Extract the [X, Y] coordinate from the center of the cell holding the provided text.  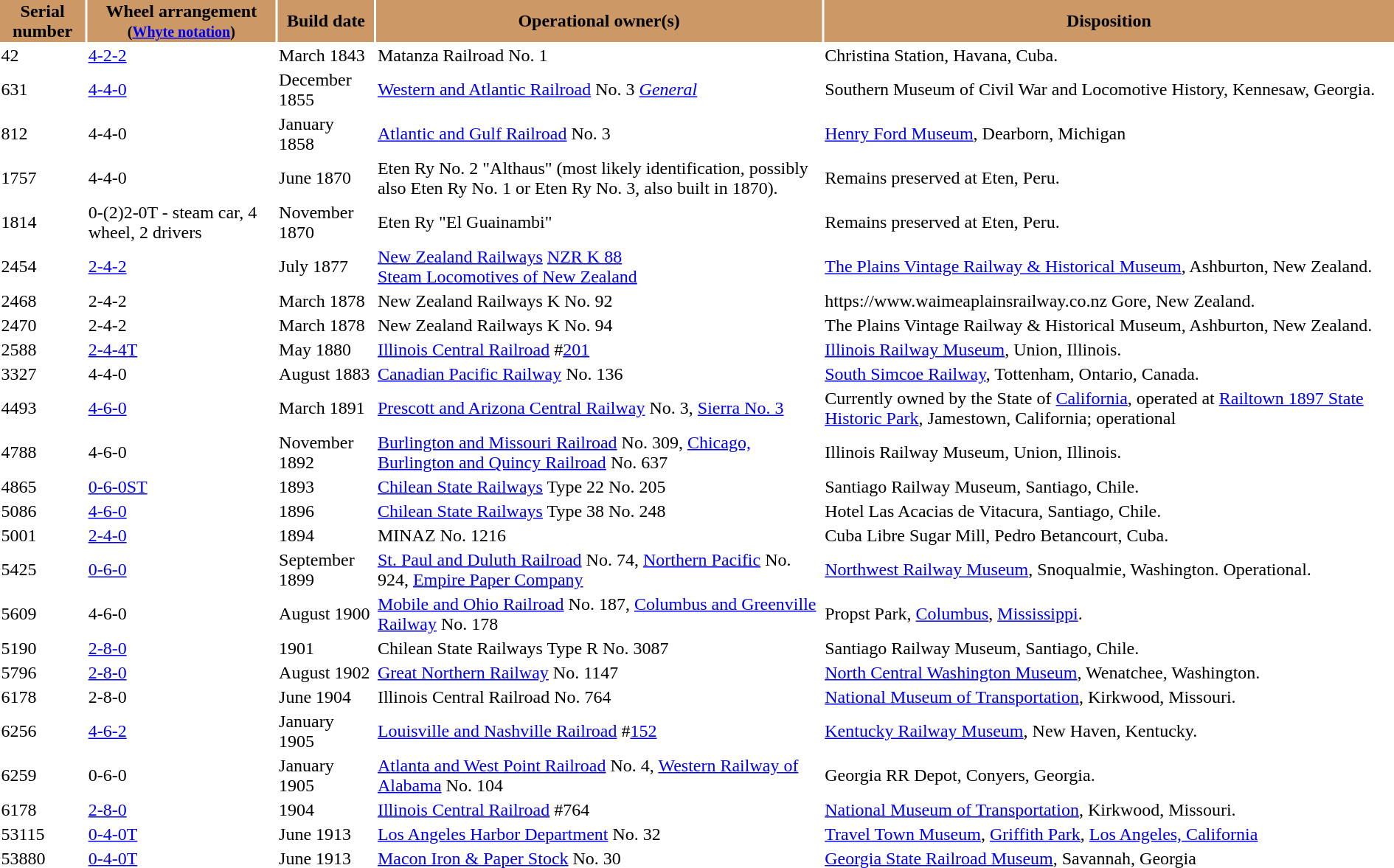
August 1883 [326, 374]
Disposition [1109, 21]
Eten Ry No. 2 "Althaus" (most likely identification, possibly also Eten Ry No. 1 or Eten Ry No. 3, also built in 1870). [599, 178]
MINAZ No. 1216 [599, 535]
Propst Park, Columbus, Mississippi. [1109, 614]
St. Paul and Duluth Railroad No. 74, Northern Pacific No. 924, Empire Paper Company [599, 569]
2470 [43, 325]
New Zealand Railways K No. 92 [599, 301]
Travel Town Museum, Griffith Park, Los Angeles, California [1109, 834]
Chilean State Railways Type 38 No. 248 [599, 511]
2-4-0 [181, 535]
June 1870 [326, 178]
631 [43, 90]
4-2-2 [181, 55]
Kentucky Railway Museum, New Haven, Kentucky. [1109, 732]
1814 [43, 223]
5086 [43, 511]
Operational owner(s) [599, 21]
Eten Ry "El Guainambi" [599, 223]
53115 [43, 834]
Illinois Central Railroad No. 764 [599, 697]
December 1855 [326, 90]
1896 [326, 511]
4493 [43, 409]
New Zealand Railways K No. 94 [599, 325]
1893 [326, 487]
July 1877 [326, 267]
0-6-0ST [181, 487]
5190 [43, 648]
August 1900 [326, 614]
1904 [326, 810]
June 1913 [326, 834]
Henry Ford Museum, Dearborn, Michigan [1109, 134]
Illinois Central Railroad #201 [599, 350]
2588 [43, 350]
https://www.waimeaplainsrailway.co.nz Gore, New Zealand. [1109, 301]
4788 [43, 453]
Hotel Las Acacias de Vitacura, Santiago, Chile. [1109, 511]
Serial number [43, 21]
March 1891 [326, 409]
August 1902 [326, 673]
November 1870 [326, 223]
May 1880 [326, 350]
42 [43, 55]
June 1904 [326, 697]
1757 [43, 178]
Great Northern Railway No. 1147 [599, 673]
Wheel arrangement(Whyte notation) [181, 21]
0-4-0T [181, 834]
South Simcoe Railway, Tottenham, Ontario, Canada. [1109, 374]
Currently owned by the State of California, operated at Railtown 1897 State Historic Park, Jamestown, California; operational [1109, 409]
0-(2)2-0T - steam car, 4 wheel, 2 drivers [181, 223]
Prescott and Arizona Central Railway No. 3, Sierra No. 3 [599, 409]
Cuba Libre Sugar Mill, Pedro Betancourt, Cuba. [1109, 535]
5425 [43, 569]
March 1843 [326, 55]
September 1899 [326, 569]
New Zealand Railways NZR K 88Steam Locomotives of New Zealand [599, 267]
4865 [43, 487]
3327 [43, 374]
4-6-2 [181, 732]
November 1892 [326, 453]
Georgia RR Depot, Conyers, Georgia. [1109, 776]
Chilean State Railways Type R No. 3087 [599, 648]
6256 [43, 732]
Los Angeles Harbor Department No. 32 [599, 834]
Burlington and Missouri Railroad No. 309, Chicago, Burlington and Quincy Railroad No. 637 [599, 453]
5796 [43, 673]
January 1858 [326, 134]
2-4-4T [181, 350]
2468 [43, 301]
Atlantic and Gulf Railroad No. 3 [599, 134]
Northwest Railway Museum, Snoqualmie, Washington. Operational. [1109, 569]
1901 [326, 648]
Canadian Pacific Railway No. 136 [599, 374]
2454 [43, 267]
Mobile and Ohio Railroad No. 187, Columbus and Greenville Railway No. 178 [599, 614]
Christina Station, Havana, Cuba. [1109, 55]
Chilean State Railways Type 22 No. 205 [599, 487]
5609 [43, 614]
Illinois Central Railroad #764 [599, 810]
Build date [326, 21]
Matanza Railroad No. 1 [599, 55]
North Central Washington Museum, Wenatchee, Washington. [1109, 673]
812 [43, 134]
Atlanta and West Point Railroad No. 4, Western Railway of Alabama No. 104 [599, 776]
Southern Museum of Civil War and Locomotive History, Kennesaw, Georgia. [1109, 90]
Western and Atlantic Railroad No. 3 General [599, 90]
6259 [43, 776]
1894 [326, 535]
Louisville and Nashville Railroad #152 [599, 732]
5001 [43, 535]
